Detect which cell encompasses the target text, then output its [x, y] center coordinate. 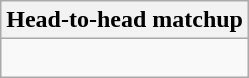
Head-to-head matchup [125, 20]
